Return (x, y) of the center of cell containing provided text 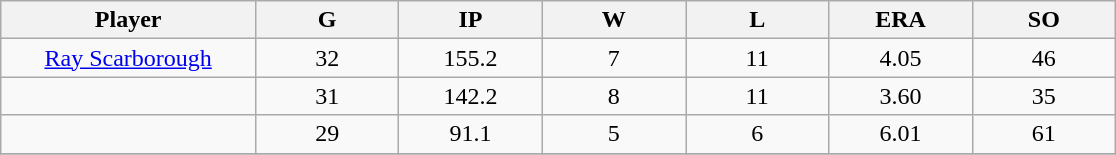
4.05 (900, 58)
SO (1044, 20)
W (614, 20)
35 (1044, 96)
8 (614, 96)
IP (470, 20)
155.2 (470, 58)
6 (758, 134)
142.2 (470, 96)
61 (1044, 134)
91.1 (470, 134)
29 (328, 134)
31 (328, 96)
Player (128, 20)
G (328, 20)
ERA (900, 20)
6.01 (900, 134)
32 (328, 58)
Ray Scarborough (128, 58)
L (758, 20)
3.60 (900, 96)
5 (614, 134)
46 (1044, 58)
7 (614, 58)
